Provide the [X, Y] coordinate of the cell's center where the given text is located.  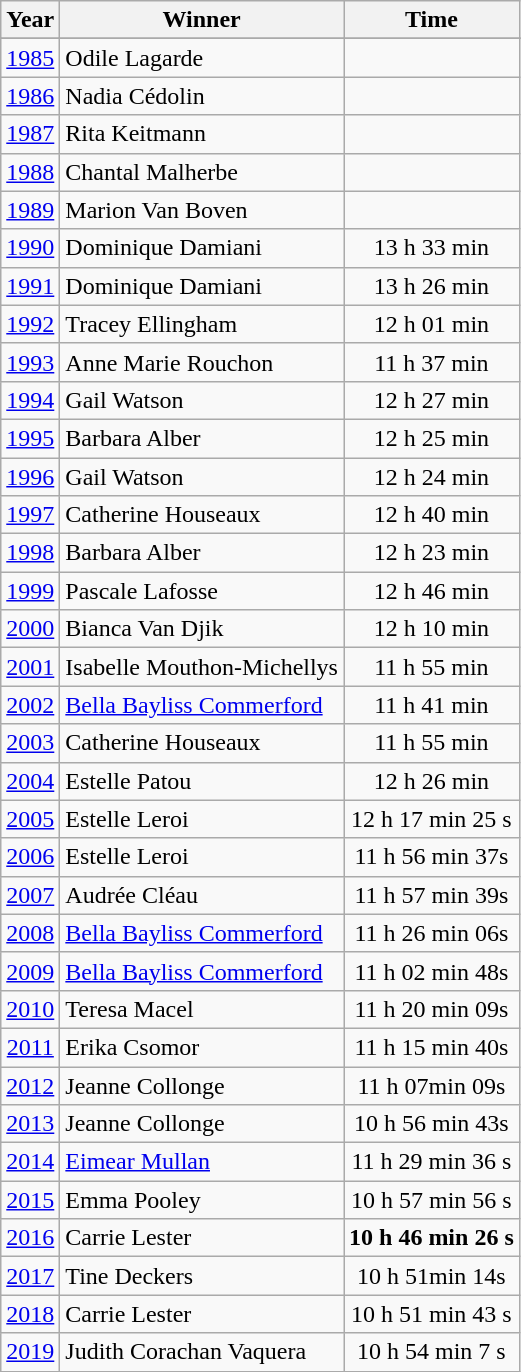
Emma Pooley [202, 1200]
2005 [30, 819]
12 h 17 min 25 s [432, 819]
Audrée Cléau [202, 895]
2007 [30, 895]
Judith Corachan Vaquera [202, 1352]
2009 [30, 971]
10 h 51min 14s [432, 1276]
Bianca Van Djik [202, 629]
10 h 54 min 7 s [432, 1352]
12 h 25 min [432, 438]
2016 [30, 1238]
2012 [30, 1085]
1991 [30, 286]
2017 [30, 1276]
11 h 20 min 09s [432, 1009]
11 h 02 min 48s [432, 971]
2015 [30, 1200]
11 h 29 min 36 s [432, 1162]
1995 [30, 438]
Year [30, 20]
12 h 40 min [432, 515]
2018 [30, 1314]
12 h 23 min [432, 553]
11 h 57 min 39s [432, 895]
2019 [30, 1352]
1986 [30, 96]
11 h 07min 09s [432, 1085]
2002 [30, 705]
Estelle Patou [202, 781]
11 h 26 min 06s [432, 933]
Nadia Cédolin [202, 96]
1988 [30, 172]
Winner [202, 20]
2004 [30, 781]
1992 [30, 324]
2003 [30, 743]
Pascale Lafosse [202, 591]
1987 [30, 134]
12 h 27 min [432, 400]
2000 [30, 629]
2014 [30, 1162]
12 h 24 min [432, 477]
11 h 15 min 40s [432, 1047]
2010 [30, 1009]
Erika Csomor [202, 1047]
12 h 26 min [432, 781]
Marion Van Boven [202, 210]
12 h 46 min [432, 591]
1998 [30, 553]
Eimear Mullan [202, 1162]
2006 [30, 857]
1990 [30, 248]
Chantal Malherbe [202, 172]
13 h 26 min [432, 286]
2011 [30, 1047]
11 h 56 min 37s [432, 857]
10 h 51 min 43 s [432, 1314]
2013 [30, 1124]
Tine Deckers [202, 1276]
Teresa Macel [202, 1009]
11 h 37 min [432, 362]
Time [432, 20]
Rita Keitmann [202, 134]
1993 [30, 362]
Isabelle Mouthon-Michellys [202, 667]
11 h 41 min [432, 705]
2001 [30, 667]
13 h 33 min [432, 248]
1989 [30, 210]
Odile Lagarde [202, 58]
Tracey Ellingham [202, 324]
10 h 57 min 56 s [432, 1200]
1996 [30, 477]
1994 [30, 400]
Anne Marie Rouchon [202, 362]
10 h 46 min 26 s [432, 1238]
1999 [30, 591]
1985 [30, 58]
1997 [30, 515]
2008 [30, 933]
12 h 10 min [432, 629]
10 h 56 min 43s [432, 1124]
12 h 01 min [432, 324]
